Pinpoint the cell where the given text exists, returning its (X, Y) midpoint coordinate. 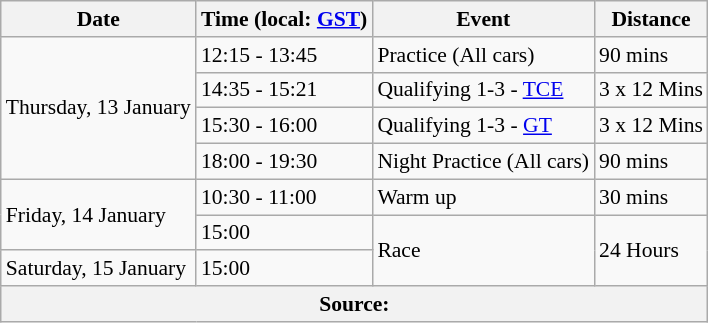
Date (98, 19)
10:30 - 11:00 (284, 197)
Warm up (483, 197)
Saturday, 15 January (98, 269)
Qualifying 1-3 - GT (483, 126)
15:30 - 16:00 (284, 126)
Time (local: GST) (284, 19)
Distance (651, 19)
Friday, 14 January (98, 214)
Source: (354, 304)
Thursday, 13 January (98, 108)
24 Hours (651, 250)
Qualifying 1-3 - TCE (483, 90)
30 mins (651, 197)
Practice (All cars) (483, 55)
Event (483, 19)
Race (483, 250)
12:15 - 13:45 (284, 55)
18:00 - 19:30 (284, 162)
14:35 - 15:21 (284, 90)
Night Practice (All cars) (483, 162)
